Return the [X, Y] coordinate for the center point of the cell that contains the specified text.  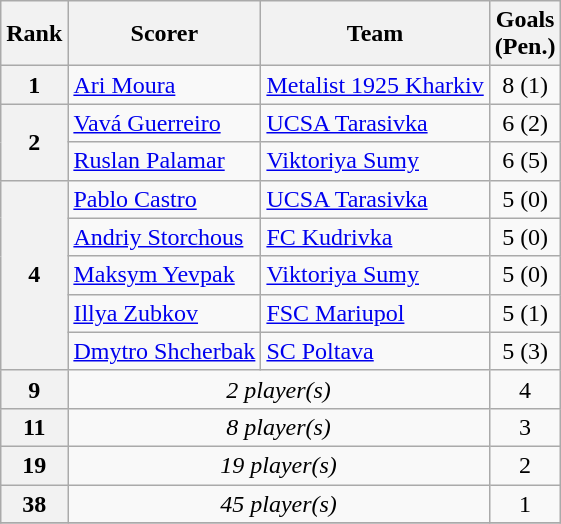
38 [34, 503]
SC Poltava [375, 351]
19 player(s) [278, 465]
19 [34, 465]
2 player(s) [278, 389]
Goals(Pen.) [525, 34]
Ari Moura [164, 85]
Scorer [164, 34]
3 [525, 427]
8 (1) [525, 85]
Dmytro Shcherbak [164, 351]
FSC Mariupol [375, 313]
Andriy Storchous [164, 237]
FC Kudrivka [375, 237]
Rank [34, 34]
9 [34, 389]
Vavá Guerreiro [164, 123]
Maksym Yevpak [164, 275]
Team [375, 34]
Metalist 1925 Kharkiv [375, 85]
6 (2) [525, 123]
Pablo Castro [164, 199]
45 player(s) [278, 503]
11 [34, 427]
6 (5) [525, 161]
Illya Zubkov [164, 313]
Ruslan Palamar [164, 161]
8 player(s) [278, 427]
5 (1) [525, 313]
5 (3) [525, 351]
